Determine the [X, Y] coordinate at the center of the cell enclosing the given text.  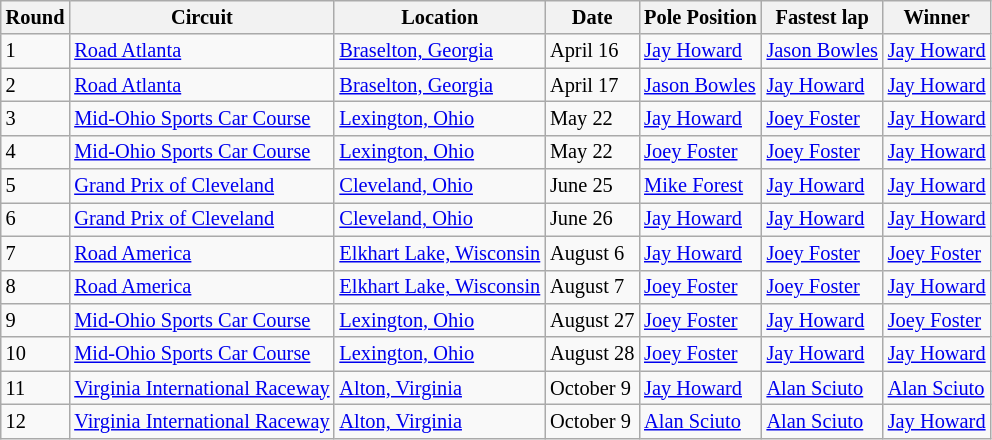
April 16 [592, 51]
Location [440, 17]
3 [36, 118]
Winner [937, 17]
April 17 [592, 85]
June 26 [592, 219]
August 28 [592, 354]
August 27 [592, 320]
Fastest lap [822, 17]
June 25 [592, 186]
7 [36, 253]
August 7 [592, 287]
2 [36, 85]
12 [36, 421]
August 6 [592, 253]
8 [36, 287]
Date [592, 17]
4 [36, 152]
9 [36, 320]
Circuit [202, 17]
Round [36, 17]
Mike Forest [700, 186]
1 [36, 51]
5 [36, 186]
6 [36, 219]
10 [36, 354]
Pole Position [700, 17]
11 [36, 388]
